Detect which cell encompasses the target text, then output its [x, y] center coordinate. 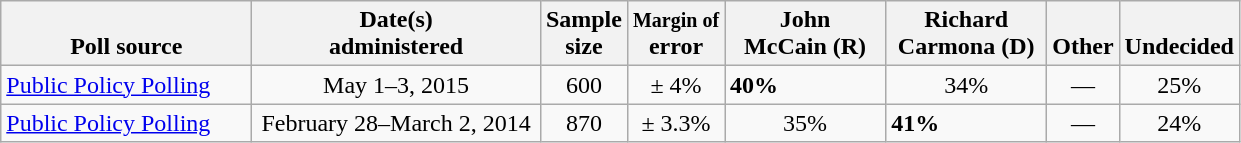
Undecided [1179, 34]
Margin oferror [676, 34]
35% [806, 123]
25% [1179, 85]
± 4% [676, 85]
RichardCarmona (D) [966, 34]
24% [1179, 123]
Poll source [126, 34]
40% [806, 85]
41% [966, 123]
600 [584, 85]
870 [584, 123]
February 28–March 2, 2014 [396, 123]
JohnMcCain (R) [806, 34]
May 1–3, 2015 [396, 85]
± 3.3% [676, 123]
Other [1083, 34]
Samplesize [584, 34]
Date(s)administered [396, 34]
34% [966, 85]
